Find where the given text appears and provide that cell's center as [x, y] coordinate. 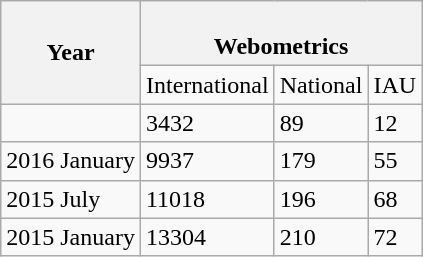
13304 [207, 237]
210 [321, 237]
11018 [207, 199]
Webometrics [280, 34]
72 [395, 237]
55 [395, 161]
International [207, 85]
3432 [207, 123]
9937 [207, 161]
68 [395, 199]
179 [321, 161]
89 [321, 123]
196 [321, 199]
National [321, 85]
2015 July [71, 199]
IAU [395, 85]
2016 January [71, 161]
Year [71, 52]
12 [395, 123]
2015 January [71, 237]
